From the cell containing the given text, extract its center point as (x, y) coordinate. 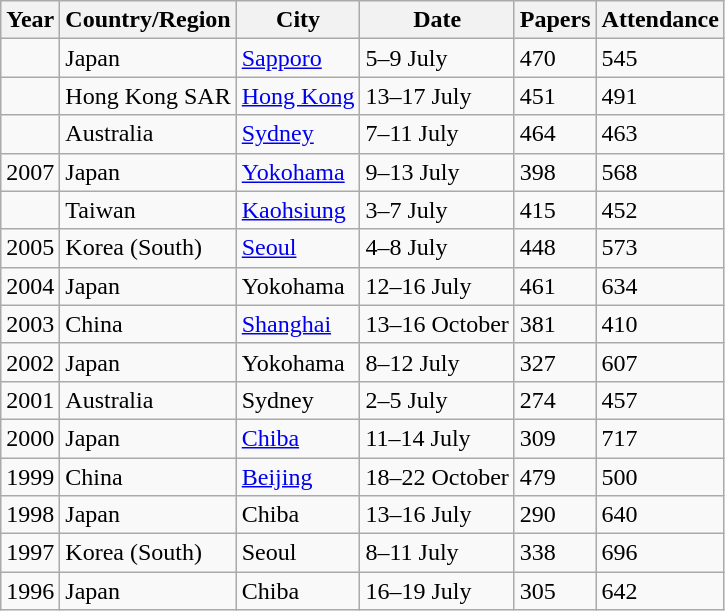
9–13 July (437, 172)
451 (555, 96)
642 (660, 591)
573 (660, 248)
491 (660, 96)
Shanghai (298, 324)
305 (555, 591)
1997 (30, 553)
500 (660, 477)
Papers (555, 20)
1999 (30, 477)
461 (555, 286)
8–11 July (437, 553)
7–11 July (437, 134)
18–22 October (437, 477)
Hong Kong (298, 96)
5–9 July (437, 58)
2–5 July (437, 400)
Date (437, 20)
12–16 July (437, 286)
Country/Region (148, 20)
Year (30, 20)
457 (660, 400)
Hong Kong SAR (148, 96)
696 (660, 553)
2005 (30, 248)
4–8 July (437, 248)
13–16 October (437, 324)
464 (555, 134)
2004 (30, 286)
452 (660, 210)
607 (660, 362)
3–7 July (437, 210)
309 (555, 438)
Kaohsiung (298, 210)
415 (555, 210)
545 (660, 58)
2000 (30, 438)
16–19 July (437, 591)
463 (660, 134)
448 (555, 248)
2001 (30, 400)
City (298, 20)
2002 (30, 362)
338 (555, 553)
290 (555, 515)
479 (555, 477)
1996 (30, 591)
2003 (30, 324)
8–12 July (437, 362)
410 (660, 324)
Taiwan (148, 210)
274 (555, 400)
634 (660, 286)
Attendance (660, 20)
13–16 July (437, 515)
568 (660, 172)
1998 (30, 515)
327 (555, 362)
Beijing (298, 477)
11–14 July (437, 438)
398 (555, 172)
13–17 July (437, 96)
381 (555, 324)
717 (660, 438)
2007 (30, 172)
640 (660, 515)
Sapporo (298, 58)
470 (555, 58)
